Scan for the cell matching the given text and deliver its (x, y) coordinate at center. 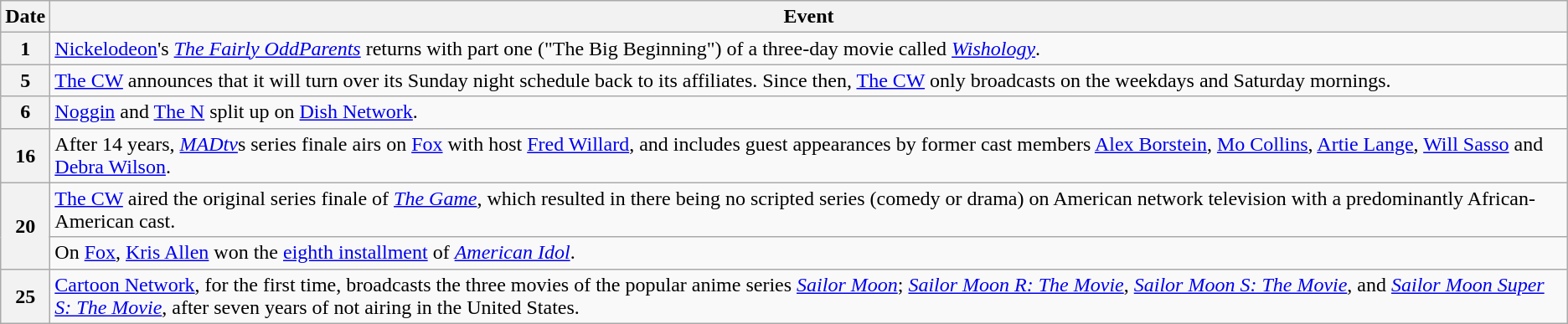
16 (25, 156)
Nickelodeon's The Fairly OddParents returns with part one ("The Big Beginning") of a three-day movie called Wishology. (809, 49)
Date (25, 17)
Event (809, 17)
6 (25, 112)
25 (25, 296)
20 (25, 226)
5 (25, 80)
Noggin and The N split up on Dish Network. (809, 112)
On Fox, Kris Allen won the eighth installment of American Idol. (809, 253)
1 (25, 49)
